Return [x, y] of the center of cell containing provided text 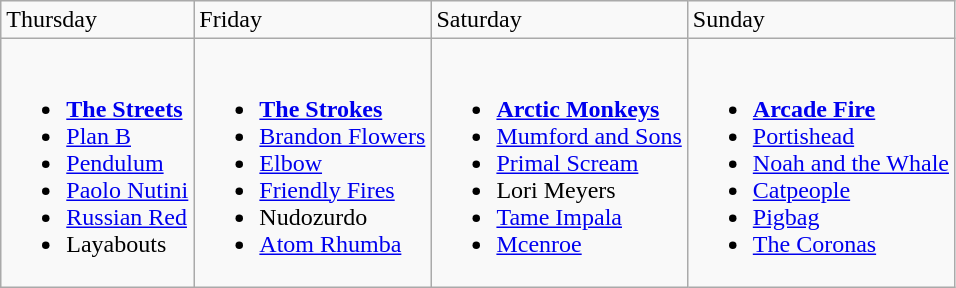
Friday [312, 20]
Arcade FirePortisheadNoah and the WhaleCatpeoplePigbagThe Coronas [820, 163]
Arctic MonkeysMumford and SonsPrimal ScreamLori MeyersTame ImpalaMcenroe [559, 163]
Saturday [559, 20]
Thursday [98, 20]
Sunday [820, 20]
The StreetsPlan BPendulumPaolo NutiniRussian RedLayabouts [98, 163]
The StrokesBrandon FlowersElbowFriendly FiresNudozurdoAtom Rhumba [312, 163]
